Scan for the cell matching the given text and deliver its [X, Y] coordinate at center. 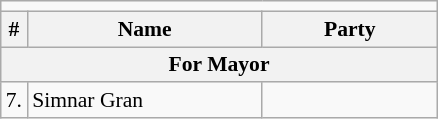
# [14, 29]
For Mayor [220, 65]
7. [14, 101]
Name [144, 29]
Simnar Gran [144, 101]
Party [350, 29]
